From the cell containing the given text, extract its center point as (X, Y) coordinate. 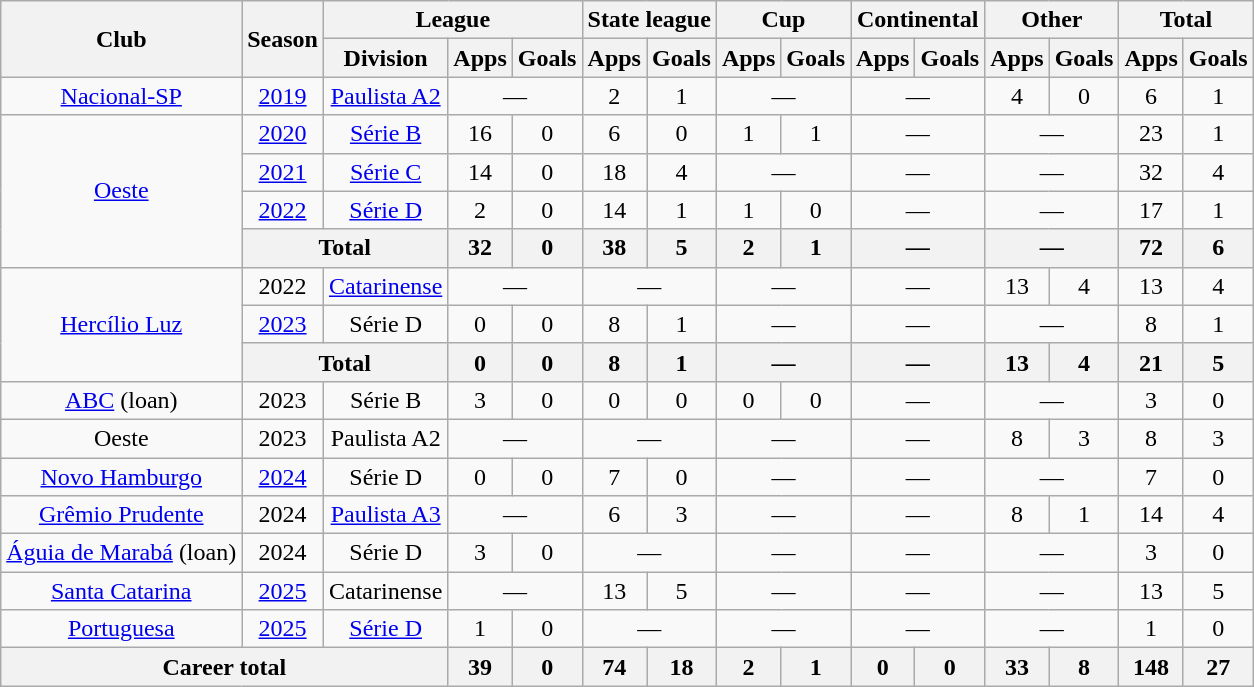
Nacional-SP (122, 96)
72 (1151, 248)
33 (1017, 667)
21 (1151, 362)
23 (1151, 134)
38 (614, 248)
Novo Hamburgo (122, 477)
Division (385, 58)
27 (1218, 667)
Club (122, 39)
Paulista A3 (385, 515)
Cup (783, 20)
2019 (283, 96)
74 (614, 667)
Season (283, 39)
39 (480, 667)
Continental (918, 20)
2020 (283, 134)
16 (480, 134)
Águia de Marabá (loan) (122, 553)
Hercílio Luz (122, 324)
148 (1151, 667)
State league (649, 20)
2021 (283, 172)
ABC (loan) (122, 400)
Santa Catarina (122, 591)
Other (1052, 20)
Portuguesa (122, 629)
League (452, 20)
Série C (385, 172)
Grêmio Prudente (122, 515)
Career total (224, 667)
17 (1151, 210)
